Search for the cell housing the specified text and yield its (x, y) center coordinate. 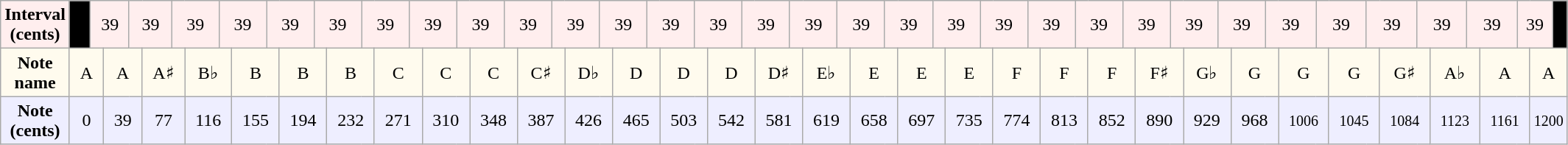
1161 (1505, 121)
581 (779, 121)
619 (826, 121)
0 (86, 121)
77 (164, 121)
542 (732, 121)
658 (873, 121)
929 (1208, 121)
1123 (1455, 121)
G♯ (1405, 72)
C♯ (541, 72)
G♭ (1208, 72)
697 (922, 121)
194 (303, 121)
968 (1255, 121)
Interval (cents) (35, 25)
310 (446, 121)
A♯ (164, 72)
503 (683, 121)
155 (256, 121)
890 (1159, 121)
1006 (1304, 121)
774 (1016, 121)
813 (1065, 121)
1045 (1354, 121)
1200 (1548, 121)
232 (351, 121)
387 (541, 121)
735 (969, 121)
A♭ (1455, 72)
Note name (35, 72)
426 (589, 121)
Note (cents) (35, 121)
F♯ (1159, 72)
E♭ (826, 72)
B♭ (208, 72)
852 (1112, 121)
348 (493, 121)
465 (636, 121)
116 (208, 121)
D♯ (779, 72)
271 (398, 121)
D♭ (589, 72)
1084 (1405, 121)
